Detect which cell encompasses the target text, then output its (X, Y) center coordinate. 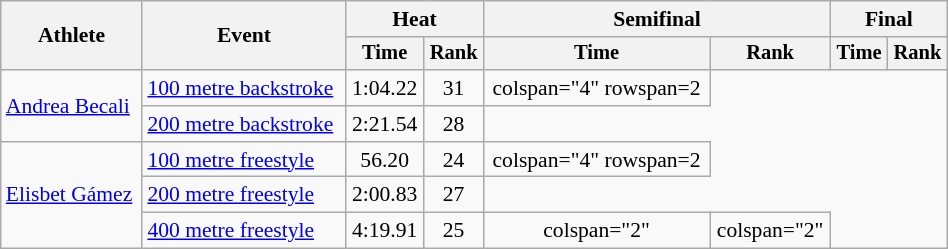
27 (454, 195)
Heat (415, 19)
100 metre backstroke (244, 88)
24 (454, 160)
200 metre freestyle (244, 195)
Andrea Becali (72, 106)
2:00.83 (385, 195)
31 (454, 88)
2:21.54 (385, 124)
Athlete (72, 36)
Final (890, 19)
Semifinal (656, 19)
1:04.22 (385, 88)
4:19.91 (385, 231)
25 (454, 231)
Event (244, 36)
Elisbet Gámez (72, 196)
100 metre freestyle (244, 160)
56.20 (385, 160)
400 metre freestyle (244, 231)
28 (454, 124)
200 metre backstroke (244, 124)
